Capture the cell that displays the provided text and extract its [x, y] central coordinate. 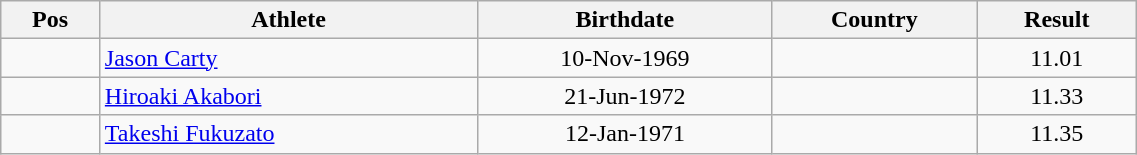
Pos [50, 20]
Result [1057, 20]
11.33 [1057, 96]
Hiroaki Akabori [288, 96]
11.35 [1057, 134]
12-Jan-1971 [625, 134]
Athlete [288, 20]
Takeshi Fukuzato [288, 134]
Birthdate [625, 20]
21-Jun-1972 [625, 96]
Jason Carty [288, 58]
Country [874, 20]
11.01 [1057, 58]
10-Nov-1969 [625, 58]
